Locate the cell with the specified text and output its (X, Y) center coordinate. 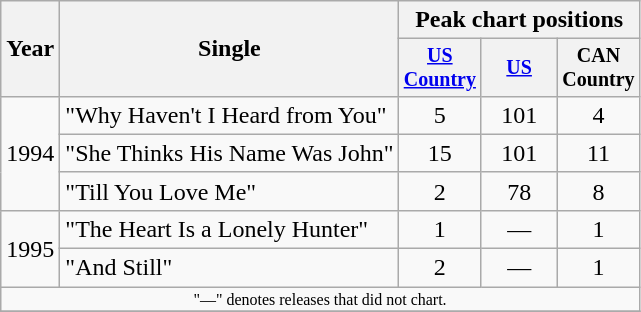
"—" denotes releases that did not chart. (320, 299)
8 (599, 191)
Year (30, 49)
4 (599, 115)
1995 (30, 248)
"Why Haven't I Heard from You" (230, 115)
1994 (30, 153)
Peak chart positions (519, 20)
11 (599, 153)
78 (520, 191)
Single (230, 49)
15 (440, 153)
US Country (440, 68)
"And Still" (230, 268)
CAN Country (599, 68)
US (520, 68)
"The Heart Is a Lonely Hunter" (230, 229)
"Till You Love Me" (230, 191)
"She Thinks His Name Was John" (230, 153)
5 (440, 115)
